Return [X, Y] of the center of cell containing provided text 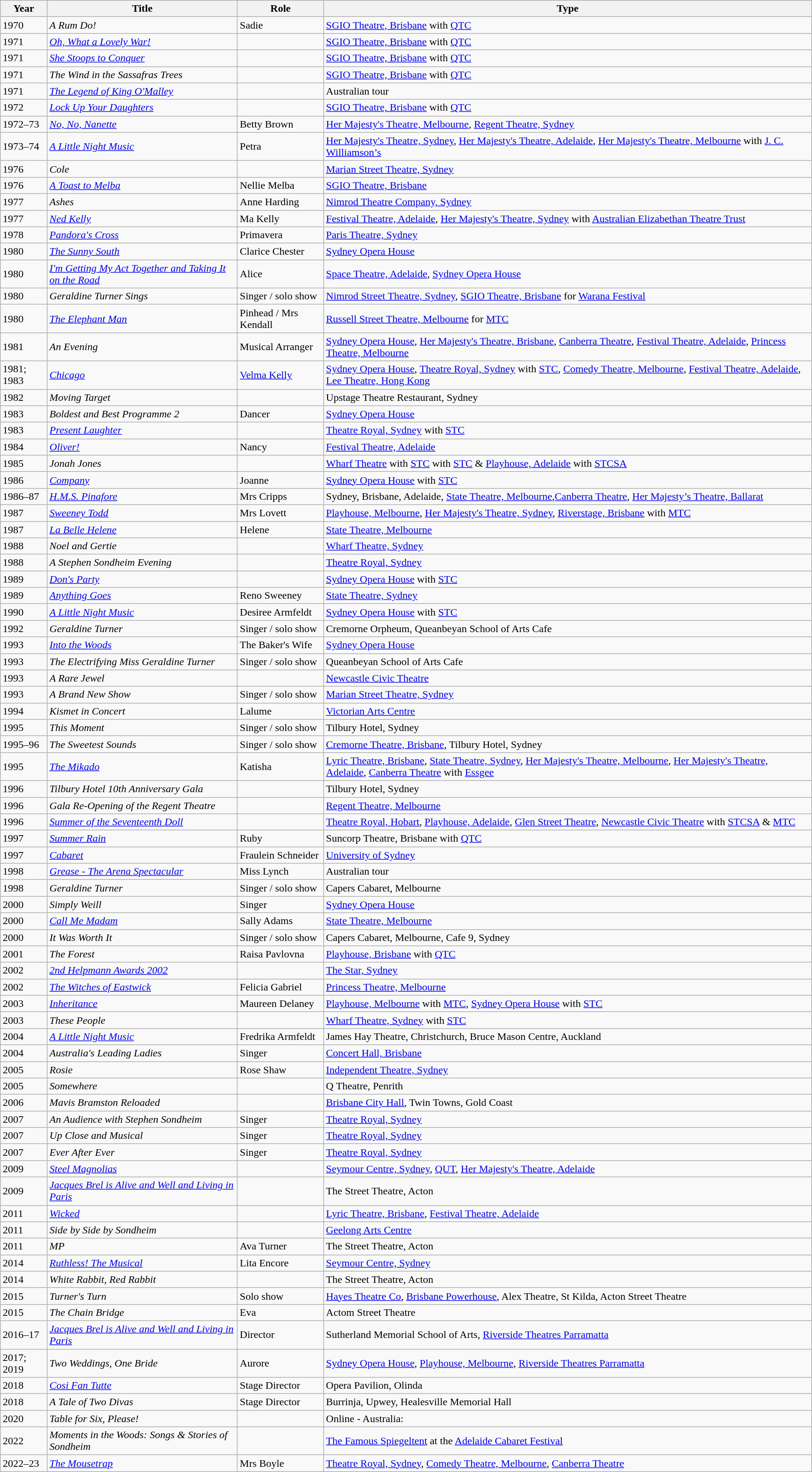
Festival Theatre, Adelaide, Her Majesty's Theatre, Sydney with Australian Elizabethan Theatre Trust [567, 218]
Table for Six, Please! [142, 1419]
Helene [280, 530]
The Elephant Man [142, 318]
The Wind in the Sassafras Trees [142, 75]
Call Me Madam [142, 921]
Boldest and Best Programme 2 [142, 414]
Capers Cabaret, Melbourne, Cafe 9, Sydney [567, 938]
Ava Turner [280, 1246]
Theatre Royal, Sydney, Comedy Theatre, Melbourne, Canberra Theatre [567, 1463]
Inheritance [142, 1003]
Cremorne Theatre, Brisbane, Tilbury Hotel, Sydney [567, 744]
Playhouse, Brisbane with QTC [567, 954]
Cole [142, 169]
It Was Worth It [142, 938]
Russell Street Theatre, Melbourne for MTC [567, 318]
Grease - The Arena Spectacular [142, 872]
Newcastle Civic Theatre [567, 678]
Desiree Armfeldt [280, 612]
1973–74 [24, 147]
Gala Re-Opening of the Regent Theatre [142, 806]
Mrs Boyle [280, 1463]
These People [142, 1020]
Up Close and Musical [142, 1136]
2022 [24, 1441]
Capers Cabaret, Melbourne [567, 888]
The Famous Spiegeltent at the Adelaide Cabaret Festival [567, 1441]
Eva [280, 1312]
Sydney Opera House, Her Majesty's Theatre, Brisbane, Canberra Theatre, Festival Theatre, Adelaide, Princess Theatre, Melbourne [567, 347]
Her Majesty's Theatre, Sydney, Her Majesty's Theatre, Adelaide, Her Majesty's Theatre, Melbourne with J. C. Williamson’s [567, 147]
Moving Target [142, 397]
Mrs Cripps [280, 496]
Independent Theatre, Sydney [567, 1069]
1994 [24, 711]
1992 [24, 629]
A Rare Jewel [142, 678]
Hayes Theatre Co, Brisbane Powerhouse, Alex Theatre, St Kilda, Acton Street Theatre [567, 1296]
Rose Shaw [280, 1069]
Into the Woods [142, 645]
Aurore [280, 1363]
La Belle Helene [142, 530]
The Star, Sydney [567, 970]
Summer of the Seventeenth Doll [142, 822]
Oh, What a Lovely War! [142, 42]
Primavera [280, 235]
Rosie [142, 1069]
Oliver! [142, 447]
I'm Getting My Act Together and Taking It on the Road [142, 274]
Sweeney Todd [142, 513]
Sally Adams [280, 921]
Sydney Opera House, Playhouse, Melbourne, Riverside Theatres Parramatta [567, 1363]
Lita Encore [280, 1263]
Ruthless! The Musical [142, 1263]
Ned Kelly [142, 218]
H.M.S. Pinafore [142, 496]
Mrs Lovett [280, 513]
Two Weddings, One Bride [142, 1363]
Miss Lynch [280, 872]
University of Sydney [567, 855]
Mavis Bramston Reloaded [142, 1103]
2nd Helpmann Awards 2002 [142, 970]
Nimrod Street Theatre, Sydney, SGIO Theatre, Brisbane for Warana Festival [567, 296]
James Hay Theatre, Christchurch, Bruce Mason Centre, Auckland [567, 1036]
State Theatre, Sydney [567, 596]
Theatre Royal, Hobart, Playhouse, Adelaide, Glen Street Theatre, Newcastle Civic Theatre with STCSA & MTC [567, 822]
Geraldine Turner Sings [142, 296]
Jonah Jones [142, 463]
Noel and Gertie [142, 546]
SGIO Theatre, Brisbane [567, 185]
Maureen Delaney [280, 1003]
Online - Australia: [567, 1419]
Opera Pavilion, Olinda [567, 1386]
A Rum Do! [142, 25]
Betty Brown [280, 124]
Upstage Theatre Restaurant, Sydney [567, 397]
Brisbane City Hall, Twin Towns, Gold Coast [567, 1103]
Clarice Chester [280, 252]
1995–96 [24, 744]
2022–23 [24, 1463]
The Witches of Eastwick [142, 987]
Dancer [280, 414]
Wharf Theatre, Sydney [567, 546]
Wicked [142, 1213]
1981; 1983 [24, 375]
The Chain Bridge [142, 1312]
2006 [24, 1103]
Ruby [280, 839]
Regent Theatre, Melbourne [567, 806]
The Forest [142, 954]
Joanne [280, 480]
1972 [24, 108]
Somewhere [142, 1086]
Lalume [280, 711]
Nancy [280, 447]
Lock Up Your Daughters [142, 108]
The Sweetest Sounds [142, 744]
Nimrod Theatre Company, Sydney [567, 202]
Wharf Theatre, Sydney with STC [567, 1020]
Sydney, Brisbane, Adelaide, State Theatre, Melbourne,Canberra Theatre, Her Majesty’s Theatre, Ballarat [567, 496]
Princess Theatre, Melbourne [567, 987]
Sydney Opera House, Theatre Royal, Sydney with STC, Comedy Theatre, Melbourne, Festival Theatre, Adelaide, Lee Theatre, Hong Kong [567, 375]
1978 [24, 235]
Actom Street Theatre [567, 1312]
Australia's Leading Ladies [142, 1053]
1986–87 [24, 496]
Turner's Turn [142, 1296]
Steel Magnolias [142, 1169]
An Evening [142, 347]
Chicago [142, 375]
Role [280, 9]
Simply Weill [142, 905]
Katisha [280, 766]
1985 [24, 463]
Sutherland Memorial School of Arts, Riverside Theatres Parramatta [567, 1334]
Title [142, 9]
Anne Harding [280, 202]
Company [142, 480]
Lyric Theatre, Brisbane, State Theatre, Sydney, Her Majesty's Theatre, Melbourne, Her Majesty's Theatre, Adelaide, Canberra Theatre with Essgee [567, 766]
Ma Kelly [280, 218]
The Electrifying Miss Geraldine Turner [142, 662]
Geelong Arts Centre [567, 1230]
2017; 2019 [24, 1363]
The Mikado [142, 766]
An Audience with Stephen Sondheim [142, 1119]
The Legend of King O'Malley [142, 91]
Playhouse, Melbourne with MTC, Sydney Opera House with STC [567, 1003]
A Stephen Sondheim Evening [142, 563]
Lyric Theatre, Brisbane, Festival Theatre, Adelaide [567, 1213]
Pandora's Cross [142, 235]
Pinhead / Mrs Kendall [280, 318]
Nellie Melba [280, 185]
Reno Sweeney [280, 596]
The Sunny South [142, 252]
1970 [24, 25]
Moments in the Woods: Songs & Stories of Sondheim [142, 1441]
A Tale of Two Divas [142, 1402]
Present Laughter [142, 430]
Seymour Centre, Sydney, QUT, Her Majesty's Theatre, Adelaide [567, 1169]
Queanbeyan School of Arts Cafe [567, 662]
No, No, Nanette [142, 124]
Burrinja, Upwey, Healesville Memorial Hall [567, 1402]
Director [280, 1334]
She Stoops to Conquer [142, 58]
Petra [280, 147]
Her Majesty's Theatre, Melbourne, Regent Theatre, Sydney [567, 124]
Sadie [280, 25]
1981 [24, 347]
A Toast to Melba [142, 185]
Type [567, 9]
Space Theatre, Adelaide, Sydney Opera House [567, 274]
Raisa Pavlovna [280, 954]
The Baker's Wife [280, 645]
Fraulein Schneider [280, 855]
Cosi Fan Tutte [142, 1386]
1982 [24, 397]
Fredrika Armfeldt [280, 1036]
MP [142, 1246]
Tilbury Hotel 10th Anniversary Gala [142, 789]
Alice [280, 274]
Seymour Centre, Sydney [567, 1263]
2001 [24, 954]
Paris Theatre, Sydney [567, 235]
White Rabbit, Red Rabbit [142, 1279]
A Brand New Show [142, 695]
1986 [24, 480]
Solo show [280, 1296]
Ever After Ever [142, 1152]
Playhouse, Melbourne, Her Majesty's Theatre, Sydney, Riverstage, Brisbane with MTC [567, 513]
Wharf Theatre with STC with STC & Playhouse, Adelaide with STCSA [567, 463]
Ashes [142, 202]
Theatre Royal, Sydney with STC [567, 430]
Don's Party [142, 579]
Victorian Arts Centre [567, 711]
The Mousetrap [142, 1463]
1990 [24, 612]
2016–17 [24, 1334]
2020 [24, 1419]
1972–73 [24, 124]
This Moment [142, 728]
Felicia Gabriel [280, 987]
Velma Kelly [280, 375]
Summer Rain [142, 839]
Side by Side by Sondheim [142, 1230]
Cremorne Orpheum, Queanbeyan School of Arts Cafe [567, 629]
1984 [24, 447]
Q Theatre, Penrith [567, 1086]
Anything Goes [142, 596]
Cabaret [142, 855]
Kismet in Concert [142, 711]
Musical Arranger [280, 347]
Year [24, 9]
Festival Theatre, Adelaide [567, 447]
Suncorp Theatre, Brisbane with QTC [567, 839]
Concert Hall, Brisbane [567, 1053]
